Scan for the cell matching the given text and deliver its [X, Y] coordinate at center. 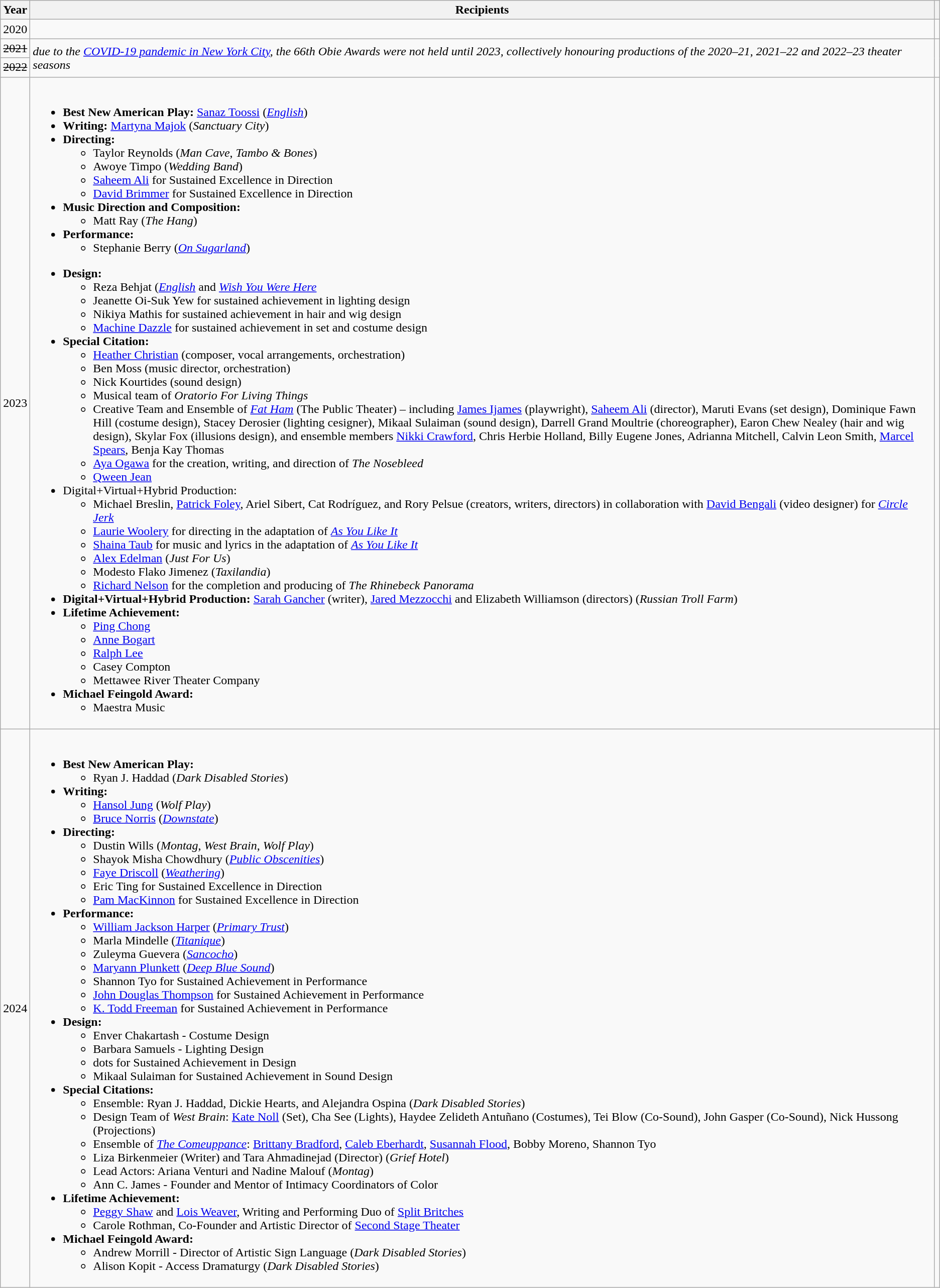
2023 [15, 403]
2021 [15, 48]
2020 [15, 29]
Recipients [482, 10]
2024 [15, 1008]
2022 [15, 67]
Year [15, 10]
